Return (X, Y) of the center of cell containing provided text 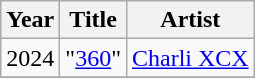
"360" (94, 58)
Year (30, 20)
Title (94, 20)
Artist (190, 20)
2024 (30, 58)
Charli XCX (190, 58)
